Output the [x, y] coordinate of the center of the cell containing the given text.  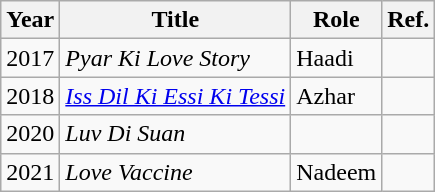
Title [176, 20]
2017 [30, 58]
Nadeem [336, 172]
Luv Di Suan [176, 134]
Haadi [336, 58]
Azhar [336, 96]
Iss Dil Ki Essi Ki Tessi [176, 96]
2018 [30, 96]
Ref. [408, 20]
2021 [30, 172]
2020 [30, 134]
Love Vaccine [176, 172]
Year [30, 20]
Role [336, 20]
Pyar Ki Love Story [176, 58]
